Return (X, Y) of the center of cell containing provided text 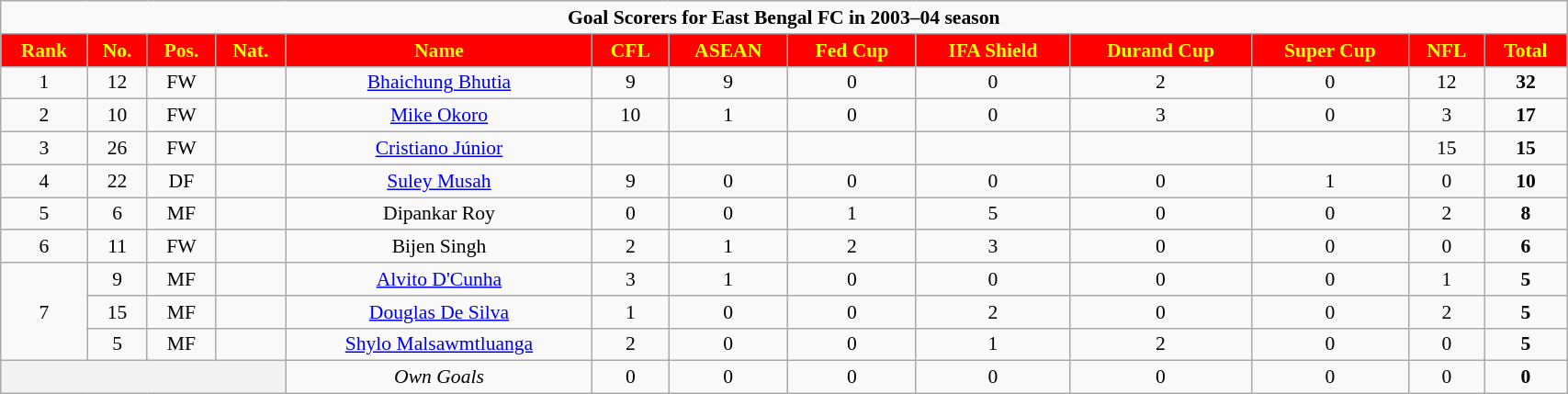
Dipankar Roy (439, 214)
22 (118, 181)
Pos. (182, 51)
Mike Okoro (439, 116)
DF (182, 181)
Total (1525, 51)
CFL (630, 51)
Douglas De Silva (439, 312)
Bijen Singh (439, 247)
8 (1525, 214)
26 (118, 149)
Super Cup (1330, 51)
Nat. (251, 51)
NFL (1446, 51)
Shylo Malsawmtluanga (439, 344)
Suley Musah (439, 181)
IFA Shield (992, 51)
17 (1525, 116)
7 (44, 312)
Durand Cup (1161, 51)
Fed Cup (852, 51)
Goal Scorers for East Bengal FC in 2003–04 season (784, 17)
11 (118, 247)
Name (439, 51)
32 (1525, 83)
Bhaichung Bhutia (439, 83)
ASEAN (728, 51)
No. (118, 51)
Rank (44, 51)
4 (44, 181)
Own Goals (439, 377)
Cristiano Júnior (439, 149)
Alvito D'Cunha (439, 279)
